Return the [x, y] coordinate for the center point of the cell that contains the specified text.  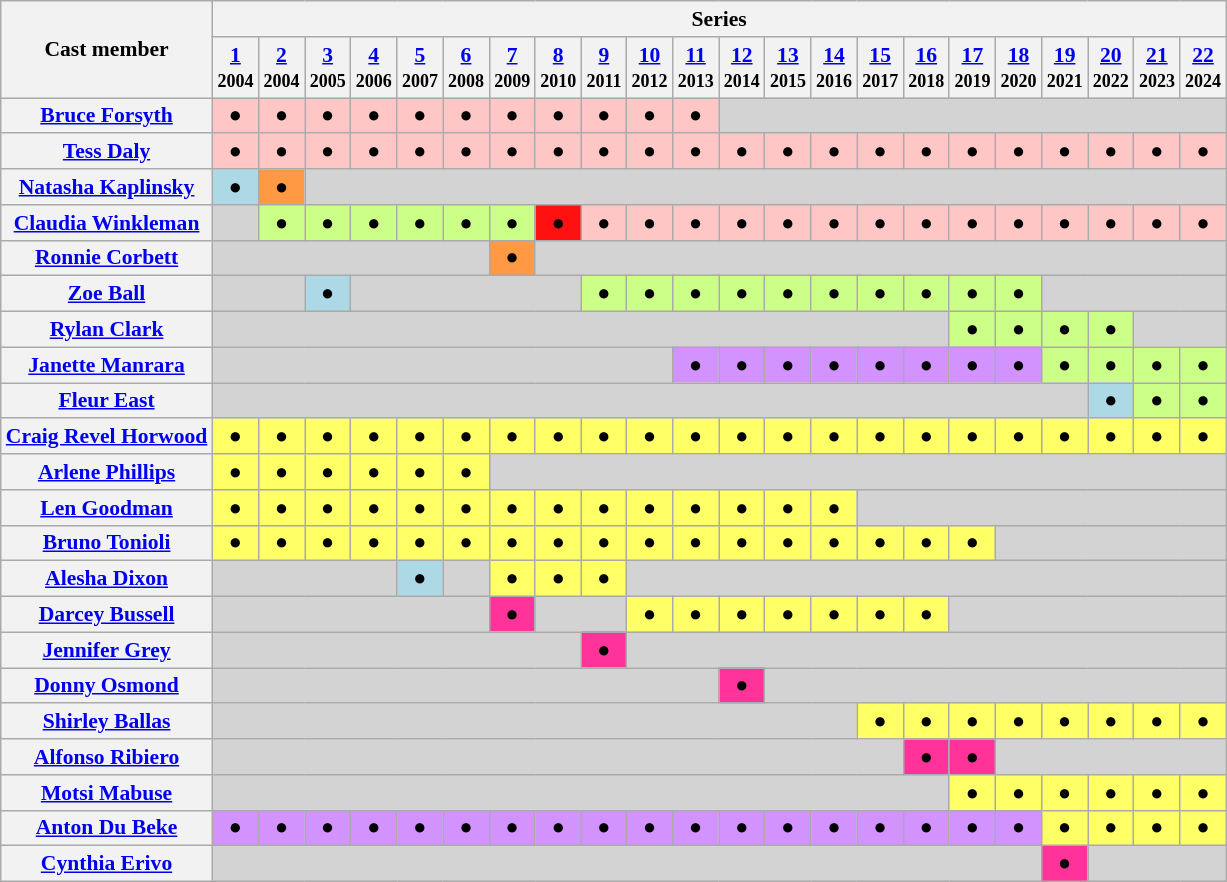
Alesha Dixon [107, 579]
112013 [696, 68]
Tess Daly [107, 152]
182020 [1018, 68]
Ronnie Corbett [107, 258]
Zoe Ball [107, 294]
Anton Du Beke [107, 828]
102012 [649, 68]
12004 [235, 68]
Craig Revel Horwood [107, 437]
Len Goodman [107, 508]
Fleur East [107, 401]
52007 [420, 68]
142016 [834, 68]
Series [719, 19]
Natasha Kaplinsky [107, 187]
Alfonso Ribiero [107, 757]
132015 [788, 68]
Shirley Ballas [107, 722]
122014 [742, 68]
Arlene Phillips [107, 472]
82010 [558, 68]
92011 [604, 68]
Donny Osmond [107, 686]
Bruno Tonioli [107, 543]
Motsi Mabuse [107, 793]
Janette Manrara [107, 365]
Cynthia Erivo [107, 864]
Bruce Forsyth [107, 116]
152017 [880, 68]
Cast member [107, 50]
162018 [926, 68]
22004 [281, 68]
212023 [1157, 68]
222024 [1203, 68]
Claudia Winkleman [107, 223]
Rylan Clark [107, 330]
62008 [466, 68]
32005 [328, 68]
202022 [1111, 68]
42006 [374, 68]
Jennifer Grey [107, 650]
172019 [972, 68]
72009 [512, 68]
Darcey Bussell [107, 615]
192021 [1065, 68]
